Provide the [X, Y] coordinate of the cell's center where the given text is located.  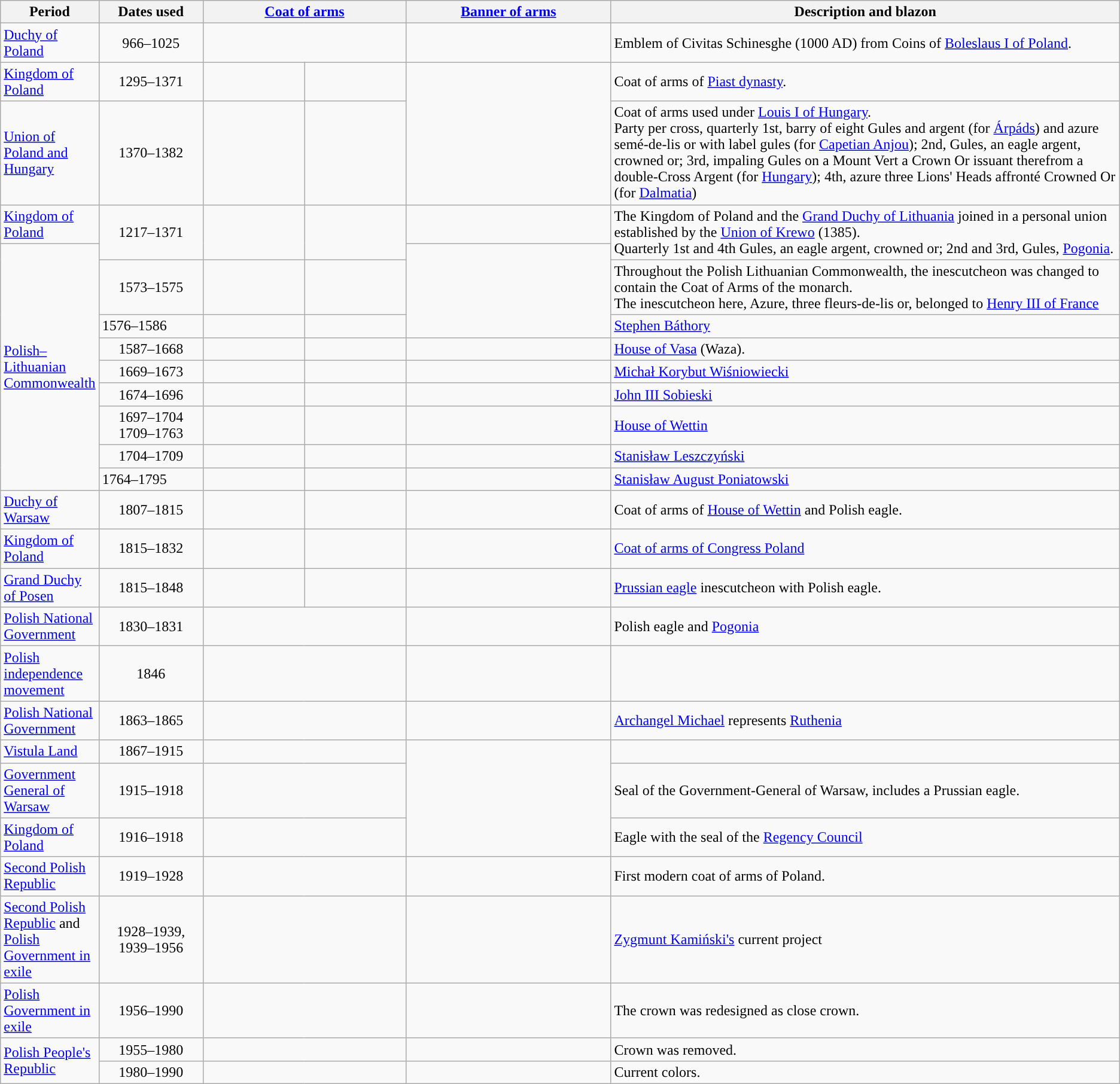
1815–1848 [151, 587]
Eagle with the seal of the Regency Council [865, 838]
Seal of the Government-General of Warsaw, includes a Prussian eagle. [865, 790]
Polish Government in exile [50, 1010]
Duchy of Poland [50, 43]
Crown was removed. [865, 1049]
Second Polish Republic and Polish Government in exile [50, 939]
Prussian eagle inescutcheon with Polish eagle. [865, 587]
House of Wettin [865, 425]
Michał Korybut Wiśniowiecki [865, 372]
1697–1704 1709–1763 [151, 425]
1915–1918 [151, 790]
Second Polish Republic [50, 876]
1764–1795 [151, 479]
Description and blazon [865, 12]
1956–1990 [151, 1010]
1919–1928 [151, 876]
John III Sobieski [865, 394]
1669–1673 [151, 372]
1830–1831 [151, 627]
1916–1918 [151, 838]
Emblem of Civitas Schinesghe (1000 AD) from Coins of Boleslaus I of Poland. [865, 43]
1573–1575 [151, 287]
1955–1980 [151, 1049]
Stephen Báthory [865, 326]
Archangel Michael represents Ruthenia [865, 720]
First modern coat of arms of Poland. [865, 876]
1576–1586 [151, 326]
Vistula Land [50, 751]
Current colors. [865, 1072]
Polish independence movement [50, 674]
Union of Poland and Hungary [50, 153]
Banner of arms [509, 12]
966–1025 [151, 43]
Stanisław Leszczyński [865, 456]
Coat of arms [304, 12]
1370–1382 [151, 153]
1980–1990 [151, 1072]
1863–1865 [151, 720]
1867–1915 [151, 751]
House of Vasa (Waza). [865, 349]
1295–1371 [151, 81]
Coat of arms of Congress Poland [865, 549]
Zygmunt Kamiński's current project [865, 939]
Polish eagle and Pogonia [865, 627]
1587–1668 [151, 349]
Polish–Lithuanian Commonwealth [50, 367]
Dates used [151, 12]
Coat of arms of House of Wettin and Polish eagle. [865, 510]
Government General of Warsaw [50, 790]
Polish People's Republic [50, 1061]
1704–1709 [151, 456]
1217–1371 [151, 232]
The crown was redesigned as close crown. [865, 1010]
1674–1696 [151, 394]
1815–1832 [151, 549]
1928–1939, 1939–1956 [151, 939]
Stanisław August Poniatowski [865, 479]
1846 [151, 674]
Period [50, 12]
1807–1815 [151, 510]
Coat of arms of Piast dynasty. [865, 81]
Duchy of Warsaw [50, 510]
Grand Duchy of Posen [50, 587]
